From the cell containing the given text, extract its center point as [X, Y] coordinate. 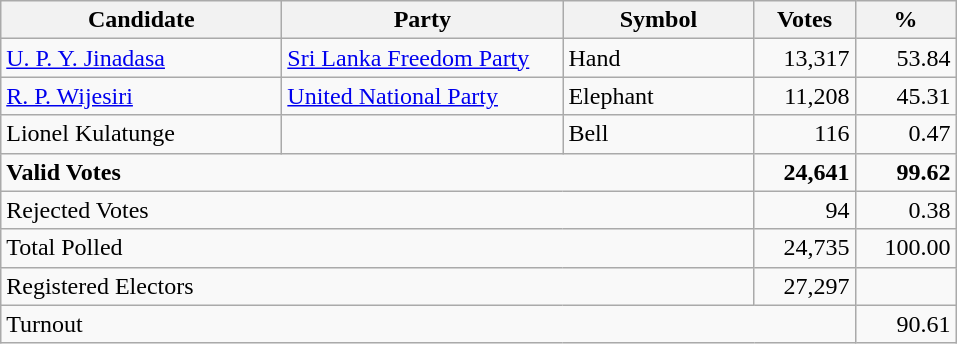
0.38 [906, 210]
13,317 [804, 58]
45.31 [906, 96]
Party [422, 20]
99.62 [906, 172]
United National Party [422, 96]
Valid Votes [378, 172]
Symbol [658, 20]
24,641 [804, 172]
Rejected Votes [378, 210]
Votes [804, 20]
90.61 [906, 324]
Elephant [658, 96]
Bell [658, 134]
53.84 [906, 58]
24,735 [804, 248]
R. P. Wijesiri [142, 96]
Candidate [142, 20]
116 [804, 134]
Sri Lanka Freedom Party [422, 58]
27,297 [804, 286]
% [906, 20]
100.00 [906, 248]
0.47 [906, 134]
Total Polled [378, 248]
Registered Electors [378, 286]
94 [804, 210]
Hand [658, 58]
U. P. Y. Jinadasa [142, 58]
Lionel Kulatunge [142, 134]
Turnout [428, 324]
11,208 [804, 96]
